For the text-containing cell, return its midpoint in [x, y] coordinate format. 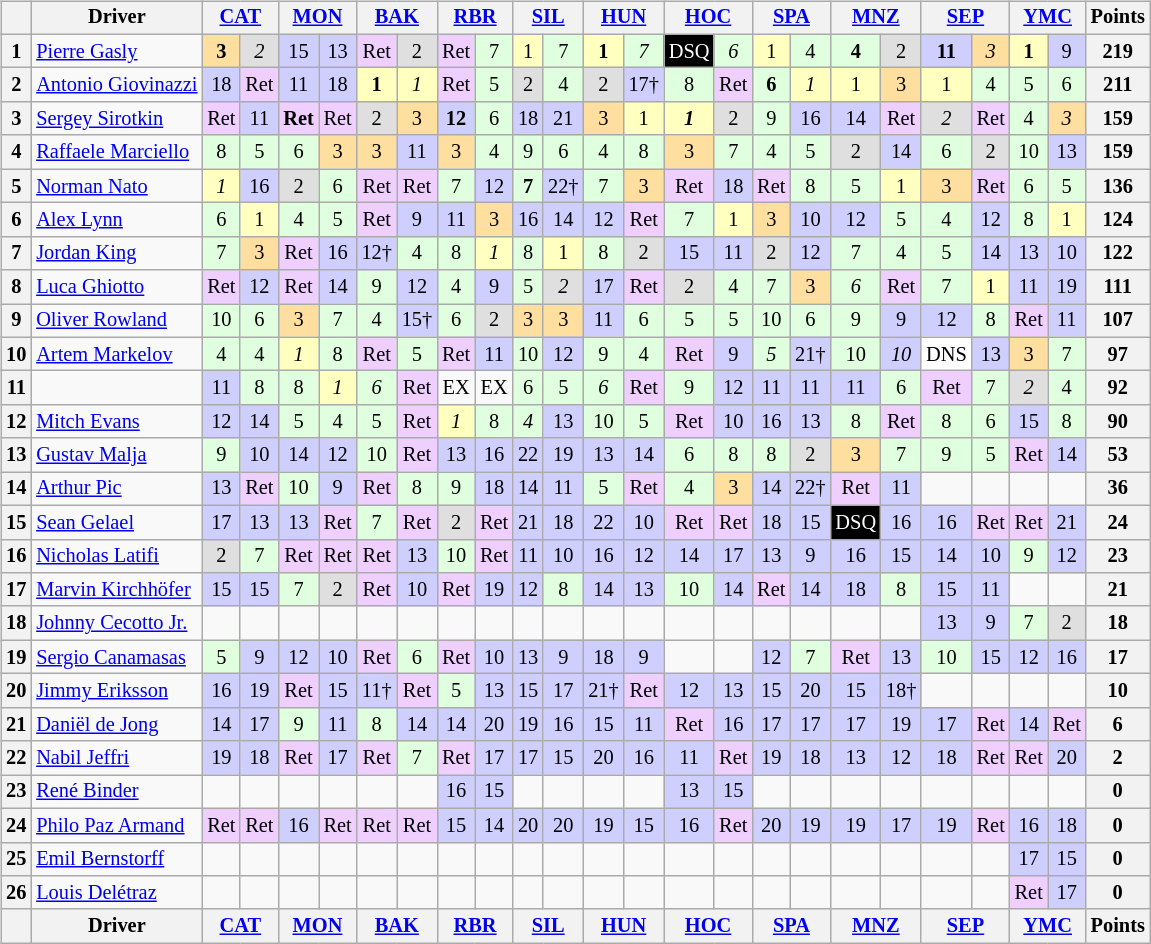
Daniël de Jong [116, 724]
Antonio Giovinazzi [116, 85]
26 [16, 893]
Raffaele Marciello [116, 152]
Jordan King [116, 253]
Johnny Cecotto Jr. [116, 623]
Sergio Canamasas [116, 657]
Oliver Rowland [116, 321]
Emil Bernstorff [116, 859]
15† [417, 321]
Mitch Evans [116, 422]
122 [1118, 253]
107 [1118, 321]
Nicholas Latifi [116, 556]
Louis Delétraz [116, 893]
219 [1118, 51]
25 [16, 859]
53 [1118, 455]
11† [377, 691]
Gustav Malja [116, 455]
Philo Paz Armand [116, 825]
136 [1118, 186]
Artem Markelov [116, 354]
36 [1118, 489]
12† [377, 253]
Sean Gelael [116, 522]
90 [1118, 422]
Arthur Pic [116, 489]
Sergey Sirotkin [116, 119]
Nabil Jeffri [116, 758]
Marvin Kirchhöfer [116, 590]
Pierre Gasly [116, 51]
97 [1118, 354]
Luca Ghiotto [116, 287]
Alex Lynn [116, 220]
92 [1118, 388]
111 [1118, 287]
211 [1118, 85]
Jimmy Eriksson [116, 691]
DNS [946, 354]
René Binder [116, 792]
17† [644, 85]
Norman Nato [116, 186]
124 [1118, 220]
18† [901, 691]
